Identify which cell holds the provided text, then report its [X, Y] central coordinate. 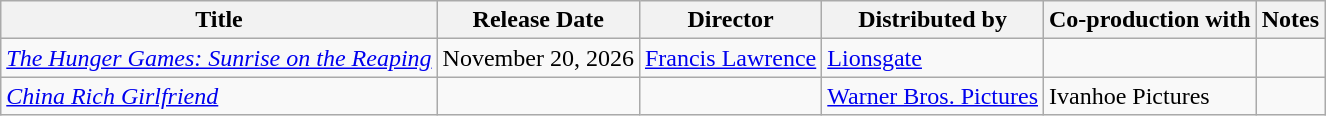
Francis Lawrence [730, 58]
Distributed by [933, 20]
Notes [1290, 20]
Title [219, 20]
November 20, 2026 [538, 58]
Lionsgate [933, 58]
Co-production with [1150, 20]
Release Date [538, 20]
China Rich Girlfriend [219, 96]
Warner Bros. Pictures [933, 96]
The Hunger Games: Sunrise on the Reaping [219, 58]
Ivanhoe Pictures [1150, 96]
Director [730, 20]
